Extract the [x, y] coordinate from the center of the cell holding the provided text.  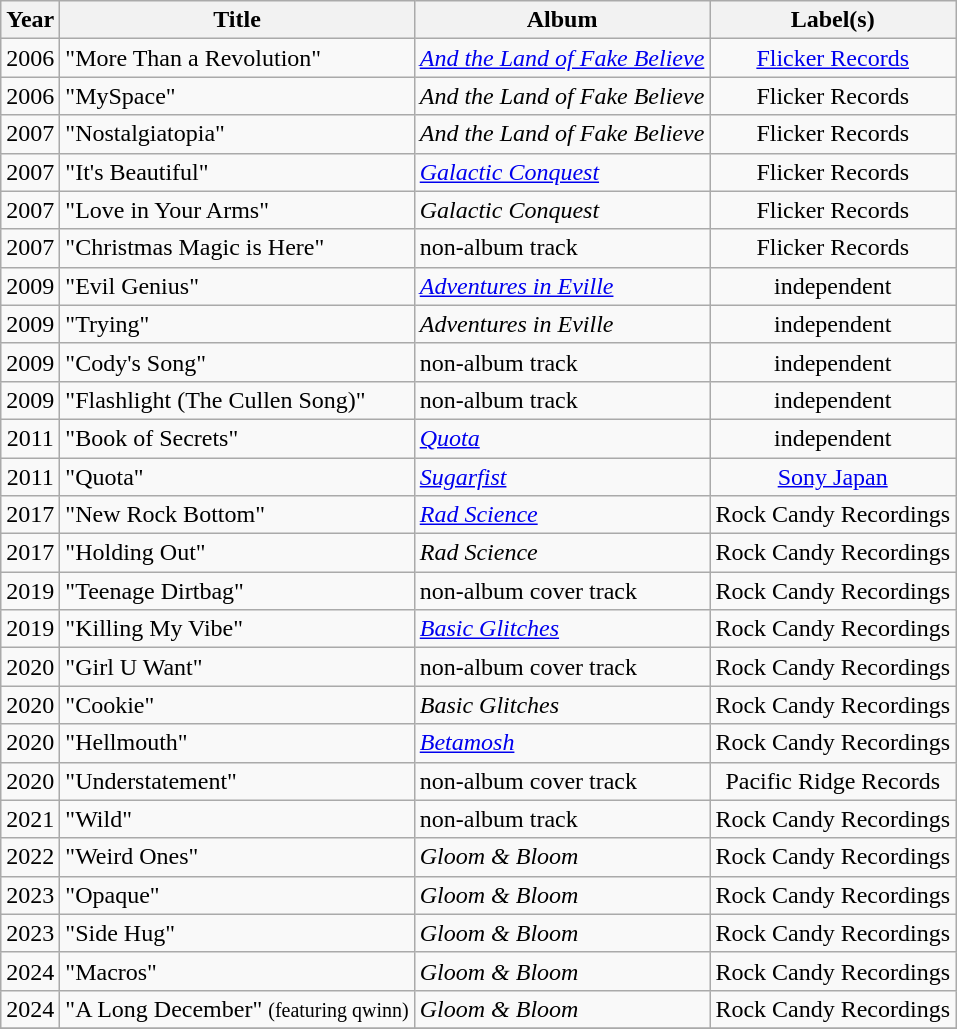
"New Rock Bottom" [237, 515]
"Understatement" [237, 781]
"Love in Your Arms" [237, 210]
"Flashlight (The Cullen Song)" [237, 400]
"Trying" [237, 324]
Sony Japan [833, 477]
"More Than a Revolution" [237, 58]
2021 [30, 819]
2022 [30, 857]
"It's Beautiful" [237, 172]
"Evil Genius" [237, 286]
Title [237, 20]
"Teenage Dirtbag" [237, 591]
"Opaque" [237, 895]
"Book of Secrets" [237, 438]
"Macros" [237, 971]
Sugarfist [562, 477]
"Cody's Song" [237, 362]
Betamosh [562, 743]
"Wild" [237, 819]
"Holding Out" [237, 553]
"Girl U Want" [237, 667]
Album [562, 20]
"Side Hug" [237, 933]
"Nostalgiatopia" [237, 134]
"Cookie" [237, 705]
Pacific Ridge Records [833, 781]
"Quota" [237, 477]
"Killing My Vibe" [237, 629]
Year [30, 20]
"Christmas Magic is Here" [237, 248]
"A Long December" (featuring qwinn) [237, 1009]
Quota [562, 438]
"Weird Ones" [237, 857]
"Hellmouth" [237, 743]
"MySpace" [237, 96]
Label(s) [833, 20]
